Return the (x, y) coordinate for the center point of the cell that contains the specified text.  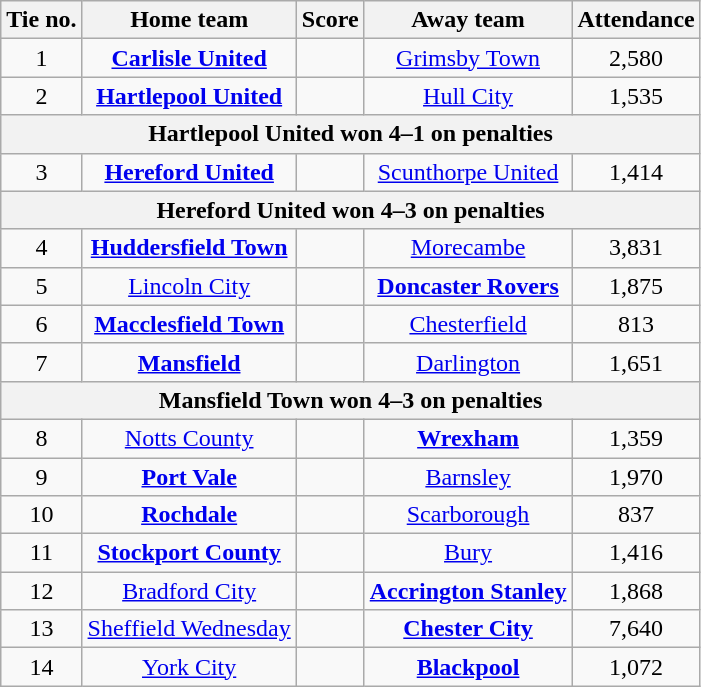
Stockport County (189, 553)
Macclesfield Town (189, 324)
Hereford United won 4–3 on penalties (351, 210)
11 (42, 553)
13 (42, 629)
Score (330, 20)
813 (636, 324)
Huddersfield Town (189, 248)
Notts County (189, 438)
1,359 (636, 438)
4 (42, 248)
1,651 (636, 362)
1,970 (636, 477)
Hull City (468, 96)
837 (636, 515)
Rochdale (189, 515)
1,072 (636, 667)
1 (42, 58)
2 (42, 96)
5 (42, 286)
Bury (468, 553)
Barnsley (468, 477)
Port Vale (189, 477)
10 (42, 515)
Lincoln City (189, 286)
Chesterfield (468, 324)
12 (42, 591)
8 (42, 438)
3,831 (636, 248)
Hartlepool United (189, 96)
7,640 (636, 629)
1,535 (636, 96)
Doncaster Rovers (468, 286)
Tie no. (42, 20)
York City (189, 667)
Wrexham (468, 438)
Carlisle United (189, 58)
Hartlepool United won 4–1 on penalties (351, 134)
Home team (189, 20)
Bradford City (189, 591)
Sheffield Wednesday (189, 629)
Hereford United (189, 172)
Blackpool (468, 667)
2,580 (636, 58)
Attendance (636, 20)
Mansfield Town won 4–3 on penalties (351, 400)
1,875 (636, 286)
1,868 (636, 591)
Accrington Stanley (468, 591)
Darlington (468, 362)
Scunthorpe United (468, 172)
1,414 (636, 172)
14 (42, 667)
9 (42, 477)
Chester City (468, 629)
Mansfield (189, 362)
Morecambe (468, 248)
1,416 (636, 553)
6 (42, 324)
Away team (468, 20)
Scarborough (468, 515)
3 (42, 172)
Grimsby Town (468, 58)
7 (42, 362)
